Provide the (x, y) coordinate of the cell's center where the given text is located.  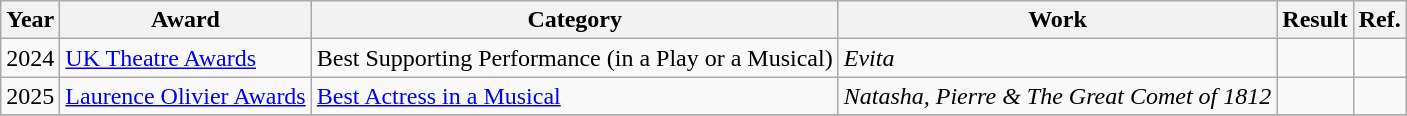
Award (186, 20)
Work (1058, 20)
Year (30, 20)
2024 (30, 58)
2025 (30, 96)
Laurence Olivier Awards (186, 96)
Best Supporting Performance (in a Play or a Musical) (574, 58)
Category (574, 20)
Evita (1058, 58)
Best Actress in a Musical (574, 96)
Ref. (1380, 20)
Natasha, Pierre & The Great Comet of 1812 (1058, 96)
UK Theatre Awards (186, 58)
Result (1315, 20)
